Scan for the cell matching the given text and deliver its (x, y) coordinate at center. 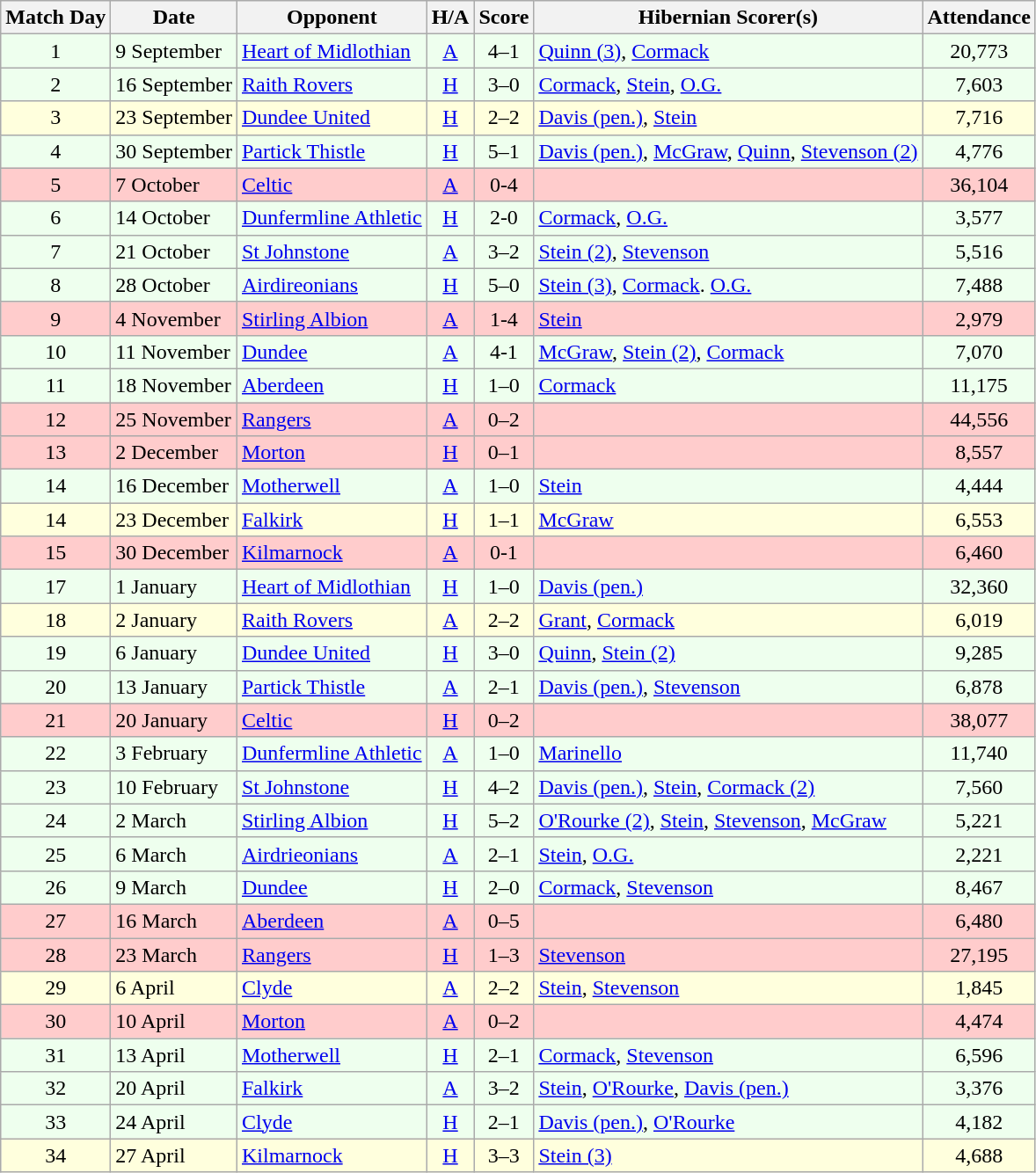
28 October (174, 285)
6,596 (979, 1055)
27 April (174, 1155)
7,716 (979, 118)
7,488 (979, 285)
19 (56, 653)
Date (174, 18)
Davis (pen.), O'Rourke (728, 1122)
1,845 (979, 988)
Quinn, Stein (2) (728, 653)
24 April (174, 1122)
23 December (174, 520)
3 February (174, 754)
10 (56, 352)
12 (56, 419)
H/A (450, 18)
10 April (174, 1022)
18 November (174, 385)
30 December (174, 553)
Grant, Cormack (728, 620)
14 October (174, 218)
Davis (pen.) (728, 586)
25 (56, 854)
Marinello (728, 754)
Cormack, Stein, O.G. (728, 84)
6,460 (979, 553)
Stein, O.G. (728, 854)
26 (56, 887)
20 (56, 687)
11 November (174, 352)
6 (56, 218)
Cormack (728, 385)
27 (56, 921)
4,776 (979, 151)
6 March (174, 854)
Cormack, O.G. (728, 218)
Opponent (332, 18)
16 December (174, 486)
9 September (174, 51)
23 (56, 787)
Stein, O'Rourke, Davis (pen.) (728, 1089)
9 March (174, 887)
16 March (174, 921)
29 (56, 988)
Score (504, 18)
Stein (3), Cormack. O.G. (728, 285)
6 April (174, 988)
4–2 (504, 787)
2 March (174, 820)
13 (56, 453)
44,556 (979, 419)
Stevenson (728, 954)
32 (56, 1089)
1 January (174, 586)
21 (56, 720)
7 (56, 251)
6,878 (979, 687)
1–1 (504, 520)
Hibernian Scorer(s) (728, 18)
McGraw, Stein (2), Cormack (728, 352)
Quinn (3), Cormack (728, 51)
0–5 (504, 921)
10 February (174, 787)
0-4 (504, 185)
Airdireonians (332, 285)
28 (56, 954)
Davis (pen.), Stein (728, 118)
5,516 (979, 251)
33 (56, 1122)
7,603 (979, 84)
13 April (174, 1055)
34 (56, 1155)
0–1 (504, 453)
1–3 (504, 954)
5–0 (504, 285)
6 January (174, 653)
1 (56, 51)
Attendance (979, 18)
11,740 (979, 754)
2 January (174, 620)
4-1 (504, 352)
24 (56, 820)
3–3 (504, 1155)
2–0 (504, 887)
4 November (174, 318)
36,104 (979, 185)
1-4 (504, 318)
Stein, Stevenson (728, 988)
32,360 (979, 586)
9 (56, 318)
9,285 (979, 653)
4,182 (979, 1122)
6,019 (979, 620)
2 December (174, 453)
0-1 (504, 553)
13 January (174, 687)
30 (56, 1022)
Stein (3) (728, 1155)
5–1 (504, 151)
O'Rourke (2), Stein, Stevenson, McGraw (728, 820)
4,474 (979, 1022)
31 (56, 1055)
23 March (174, 954)
38,077 (979, 720)
2-0 (504, 218)
McGraw (728, 520)
6,553 (979, 520)
3 (56, 118)
23 September (174, 118)
3,577 (979, 218)
17 (56, 586)
21 October (174, 251)
4,444 (979, 486)
7,560 (979, 787)
2,221 (979, 854)
18 (56, 620)
8,557 (979, 453)
5–2 (504, 820)
4 (56, 151)
Davis (pen.), Stein, Cormack (2) (728, 787)
2,979 (979, 318)
20,773 (979, 51)
Stein (2), Stevenson (728, 251)
8,467 (979, 887)
15 (56, 553)
20 April (174, 1089)
Airdrieonians (332, 854)
11,175 (979, 385)
Davis (pen.), McGraw, Quinn, Stevenson (2) (728, 151)
20 January (174, 720)
6,480 (979, 921)
16 September (174, 84)
5,221 (979, 820)
Match Day (56, 18)
22 (56, 754)
30 September (174, 151)
27,195 (979, 954)
4,688 (979, 1155)
4–1 (504, 51)
5 (56, 185)
Davis (pen.), Stevenson (728, 687)
7,070 (979, 352)
2 (56, 84)
25 November (174, 419)
11 (56, 385)
7 October (174, 185)
8 (56, 285)
3,376 (979, 1089)
